Extract the (X, Y) coordinate from the center of the cell holding the provided text.  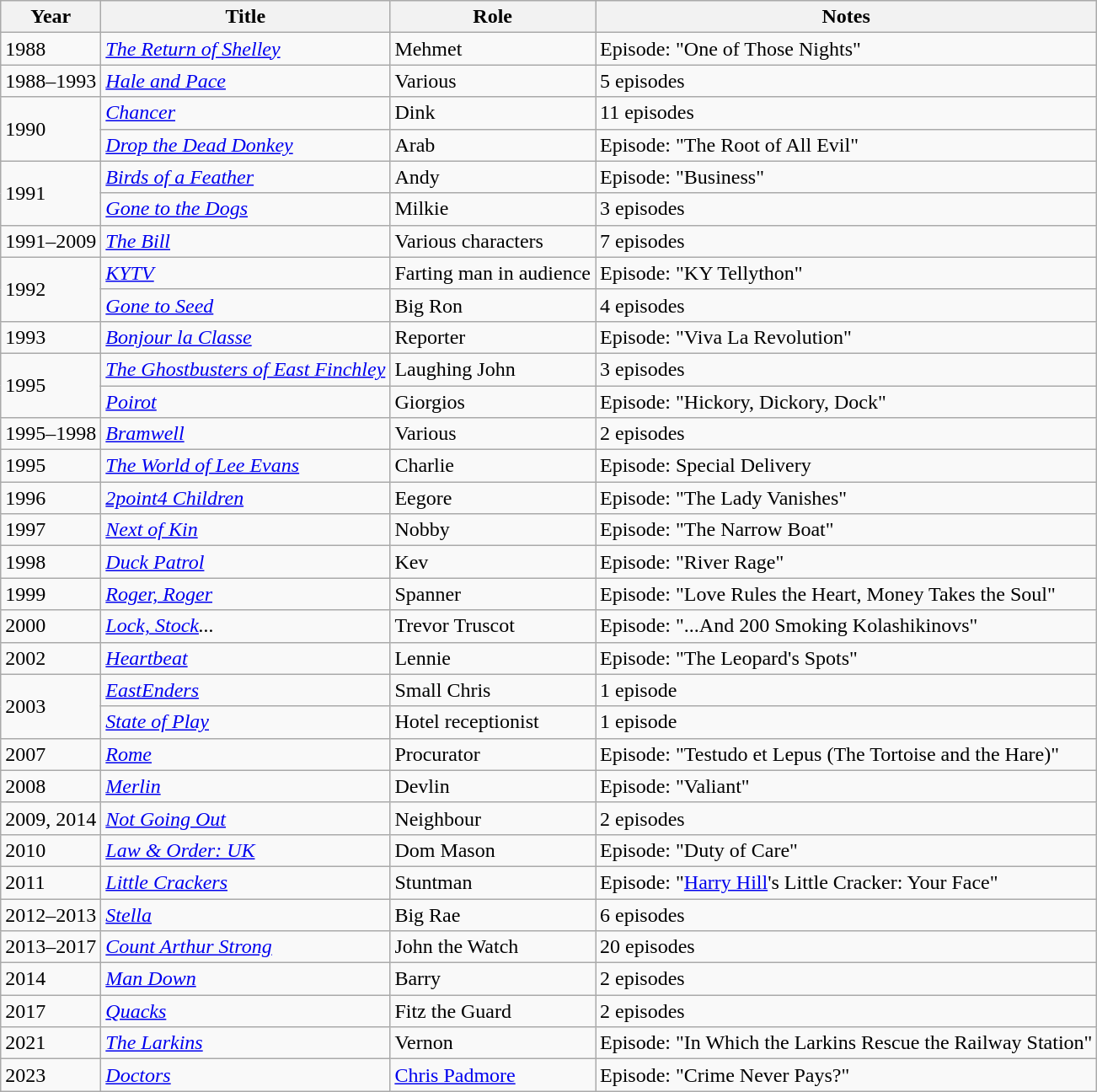
2000 (51, 626)
2023 (51, 1075)
1995–1998 (51, 434)
EastEnders (246, 690)
Small Chris (493, 690)
2point4 Children (246, 498)
Kev (493, 562)
1991 (51, 193)
Laughing John (493, 369)
Episode: "One of Those Nights" (846, 49)
Gone to Seed (246, 305)
Episode: "Duty of Care" (846, 850)
Title (246, 17)
2012–2013 (51, 914)
The World of Lee Evans (246, 466)
Episode: "Love Rules the Heart, Money Takes the Soul" (846, 594)
6 episodes (846, 914)
Episode: "Hickory, Dickory, Dock" (846, 402)
Birds of a Feather (246, 177)
Devlin (493, 786)
Duck Patrol (246, 562)
Roger, Roger (246, 594)
Eegore (493, 498)
Reporter (493, 337)
The Bill (246, 241)
1998 (51, 562)
20 episodes (846, 947)
1991–2009 (51, 241)
John the Watch (493, 947)
Episode: "The Leopard's Spots" (846, 658)
Giorgios (493, 402)
Vernon (493, 1043)
Next of Kin (246, 530)
The Ghostbusters of East Finchley (246, 369)
1996 (51, 498)
Gone to the Dogs (246, 209)
4 episodes (846, 305)
Fitz the Guard (493, 1011)
Mehmet (493, 49)
2011 (51, 882)
Merlin (246, 786)
Arab (493, 145)
Notes (846, 17)
Doctors (246, 1075)
Episode: "Valiant" (846, 786)
Episode: "In Which the Larkins Rescue the Railway Station" (846, 1043)
Rome (246, 754)
Big Rae (493, 914)
11 episodes (846, 113)
State of Play (246, 722)
1992 (51, 289)
Big Ron (493, 305)
KYTV (246, 273)
Procurator (493, 754)
Not Going Out (246, 818)
2009, 2014 (51, 818)
Bramwell (246, 434)
Nobby (493, 530)
1997 (51, 530)
Little Crackers (246, 882)
Various characters (493, 241)
Trevor Truscot (493, 626)
Year (51, 17)
2013–2017 (51, 947)
1990 (51, 129)
Dom Mason (493, 850)
Lock, Stock... (246, 626)
Stella (246, 914)
Stuntman (493, 882)
Andy (493, 177)
2003 (51, 706)
2007 (51, 754)
Barry (493, 979)
Hotel receptionist (493, 722)
1993 (51, 337)
Episode: "River Rage" (846, 562)
Law & Order: UK (246, 850)
2010 (51, 850)
Hale and Pace (246, 81)
Episode: "...And 200 Smoking Kolashikinovs" (846, 626)
Milkie (493, 209)
2014 (51, 979)
2002 (51, 658)
Episode: "Testudo et Lepus (The Tortoise and the Hare)" (846, 754)
Quacks (246, 1011)
Episode: "Harry Hill's Little Cracker: Your Face" (846, 882)
Man Down (246, 979)
Episode: Special Delivery (846, 466)
Episode: "Crime Never Pays?" (846, 1075)
Neighbour (493, 818)
Episode: "KY Tellython" (846, 273)
Farting man in audience (493, 273)
The Return of Shelley (246, 49)
Drop the Dead Donkey (246, 145)
Poirot (246, 402)
Role (493, 17)
The Larkins (246, 1043)
Chris Padmore (493, 1075)
2017 (51, 1011)
Dink (493, 113)
Chancer (246, 113)
Episode: "The Lady Vanishes" (846, 498)
1988 (51, 49)
Heartbeat (246, 658)
7 episodes (846, 241)
Lennie (493, 658)
Episode: "Viva La Revolution" (846, 337)
Episode: "The Root of All Evil" (846, 145)
Episode: "The Narrow Boat" (846, 530)
5 episodes (846, 81)
Charlie (493, 466)
2008 (51, 786)
Spanner (493, 594)
1988–1993 (51, 81)
Episode: "Business" (846, 177)
2021 (51, 1043)
1999 (51, 594)
Bonjour la Classe (246, 337)
Count Arthur Strong (246, 947)
